Identify which cell holds the provided text, then report its [x, y] central coordinate. 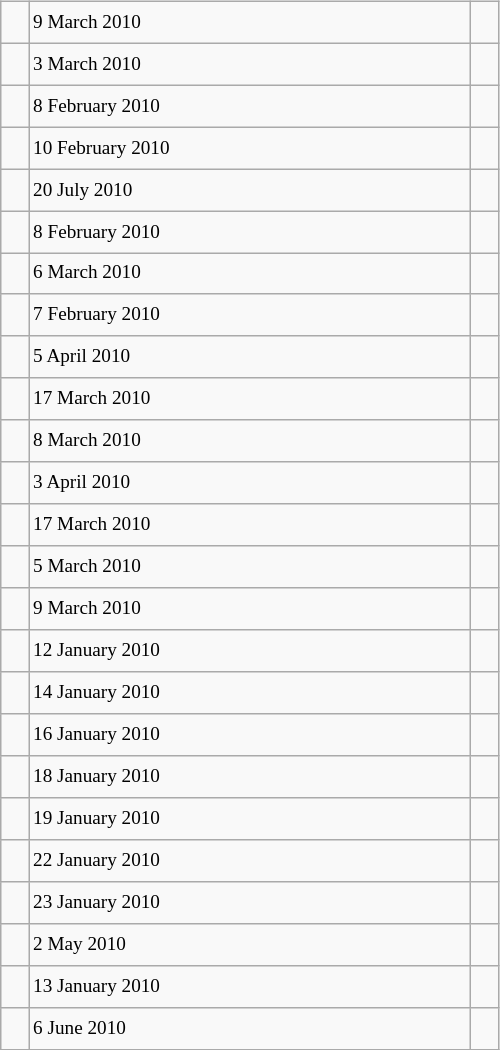
16 January 2010 [249, 735]
5 March 2010 [249, 567]
6 June 2010 [249, 1028]
6 March 2010 [249, 274]
5 April 2010 [249, 357]
22 January 2010 [249, 861]
8 March 2010 [249, 441]
10 February 2010 [249, 148]
14 January 2010 [249, 693]
18 January 2010 [249, 777]
2 May 2010 [249, 944]
20 July 2010 [249, 190]
13 January 2010 [249, 986]
19 January 2010 [249, 819]
3 April 2010 [249, 483]
23 January 2010 [249, 902]
12 January 2010 [249, 651]
7 February 2010 [249, 315]
3 March 2010 [249, 64]
